Extract the [X, Y] coordinate from the center of the cell holding the provided text.  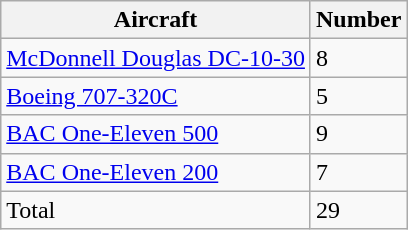
BAC One-Eleven 500 [156, 134]
7 [358, 172]
BAC One-Eleven 200 [156, 172]
McDonnell Douglas DC-10-30 [156, 58]
Boeing 707-320C [156, 96]
9 [358, 134]
5 [358, 96]
Total [156, 210]
Aircraft [156, 20]
29 [358, 210]
Number [358, 20]
8 [358, 58]
